Return the [x, y] coordinate for the center point of the cell that contains the specified text.  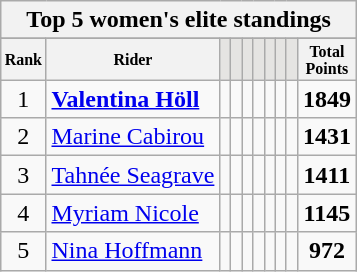
1411 [326, 175]
Marine Cabirou [133, 137]
TotalPoints [326, 60]
1 [24, 99]
Nina Hoffmann [133, 251]
Tahnée Seagrave [133, 175]
5 [24, 251]
972 [326, 251]
1145 [326, 213]
Rank [24, 60]
Myriam Nicole [133, 213]
2 [24, 137]
Rider [133, 60]
3 [24, 175]
1431 [326, 137]
4 [24, 213]
Top 5 women's elite standings [179, 20]
1849 [326, 99]
Valentina Höll [133, 99]
